From the cell containing the given text, extract its center point as [X, Y] coordinate. 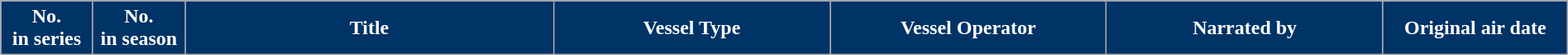
Vessel Type [691, 28]
Title [370, 28]
Narrated by [1245, 28]
Original air date [1475, 28]
Vessel Operator [968, 28]
No.in season [139, 28]
No.in series [46, 28]
